Detect which cell encompasses the target text, then output its [X, Y] center coordinate. 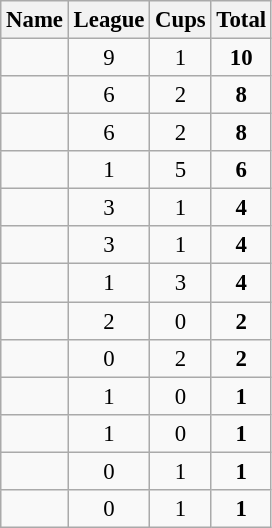
Cups [180, 20]
10 [241, 58]
Total [241, 20]
9 [108, 58]
League [108, 20]
Name [35, 20]
5 [180, 170]
